Extract the (x, y) coordinate from the center of the cell holding the provided text.  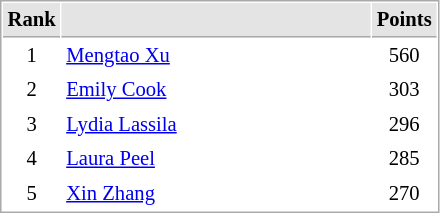
Points (404, 20)
Emily Cook (216, 90)
285 (404, 158)
3 (32, 124)
Xin Zhang (216, 194)
Laura Peel (216, 158)
5 (32, 194)
560 (404, 56)
Mengtao Xu (216, 56)
1 (32, 56)
2 (32, 90)
303 (404, 90)
296 (404, 124)
Lydia Lassila (216, 124)
Rank (32, 20)
270 (404, 194)
4 (32, 158)
